Capture the cell that displays the provided text and extract its [X, Y] central coordinate. 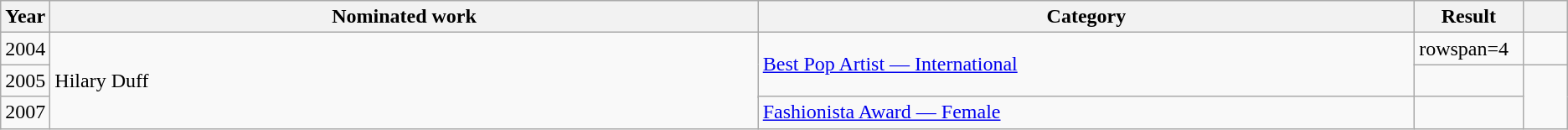
2004 [25, 49]
2005 [25, 81]
2007 [25, 112]
Category [1086, 17]
Year [25, 17]
Fashionista Award — Female [1086, 112]
Nominated work [404, 17]
Result [1469, 17]
rowspan=4 [1469, 49]
Best Pop Artist — International [1086, 65]
Hilary Duff [404, 81]
